From the cell containing the given text, extract its center point as (X, Y) coordinate. 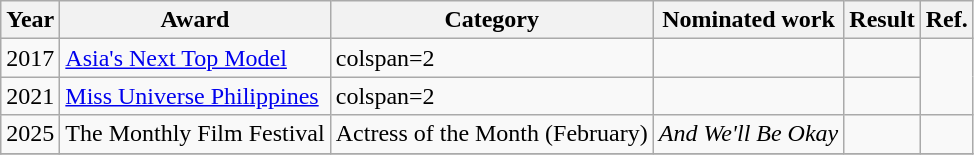
Actress of the Month (February) (492, 134)
Award (195, 20)
The Monthly Film Festival (195, 134)
2025 (30, 134)
Category (492, 20)
Miss Universe Philippines (195, 96)
Ref. (946, 20)
And We'll Be Okay (748, 134)
Year (30, 20)
2021 (30, 96)
Asia's Next Top Model (195, 58)
2017 (30, 58)
Result (882, 20)
Nominated work (748, 20)
